Detect which cell encompasses the target text, then output its [x, y] center coordinate. 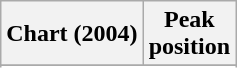
Chart (2004) [72, 34]
Peakposition [189, 34]
